For the text-containing cell, return its midpoint in [X, Y] coordinate format. 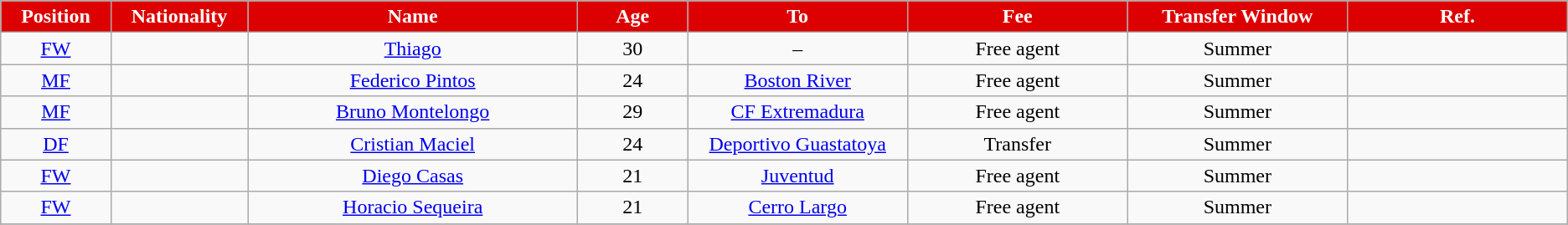
Ref. [1457, 17]
Name [413, 17]
Transfer Window [1238, 17]
CF Extremadura [797, 112]
Nationality [179, 17]
Cristian Maciel [413, 144]
Deportivo Guastatoya [797, 144]
Transfer [1017, 144]
29 [633, 112]
Diego Casas [413, 176]
Cerro Largo [797, 207]
Bruno Montelongo [413, 112]
– [797, 49]
Juventud [797, 176]
Horacio Sequeira [413, 207]
30 [633, 49]
Position [56, 17]
Boston River [797, 80]
Federico Pintos [413, 80]
Fee [1017, 17]
Thiago [413, 49]
Age [633, 17]
DF [56, 144]
To [797, 17]
